Scan for the cell matching the given text and deliver its (X, Y) coordinate at center. 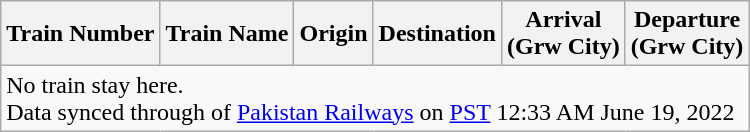
Train Name (227, 34)
No train stay here.Data synced through of Pakistan Railways on PST 12:33 AM June 19, 2022 (375, 98)
Destination (437, 34)
Origin (334, 34)
Arrival(Grw City) (563, 34)
Departure(Grw City) (687, 34)
Train Number (80, 34)
